Find where the given text appears and provide that cell's center as (X, Y) coordinate. 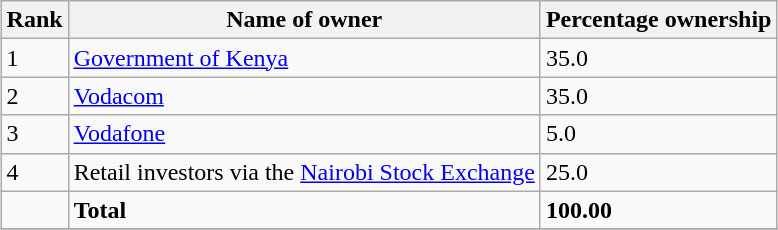
Vodafone (304, 134)
Name of owner (304, 20)
1 (34, 58)
Total (304, 210)
4 (34, 172)
100.00 (658, 210)
5.0 (658, 134)
Government of Kenya (304, 58)
2 (34, 96)
Rank (34, 20)
Retail investors via the Nairobi Stock Exchange (304, 172)
Percentage ownership (658, 20)
3 (34, 134)
Vodacom (304, 96)
25.0 (658, 172)
